Identify which cell holds the provided text, then report its (X, Y) central coordinate. 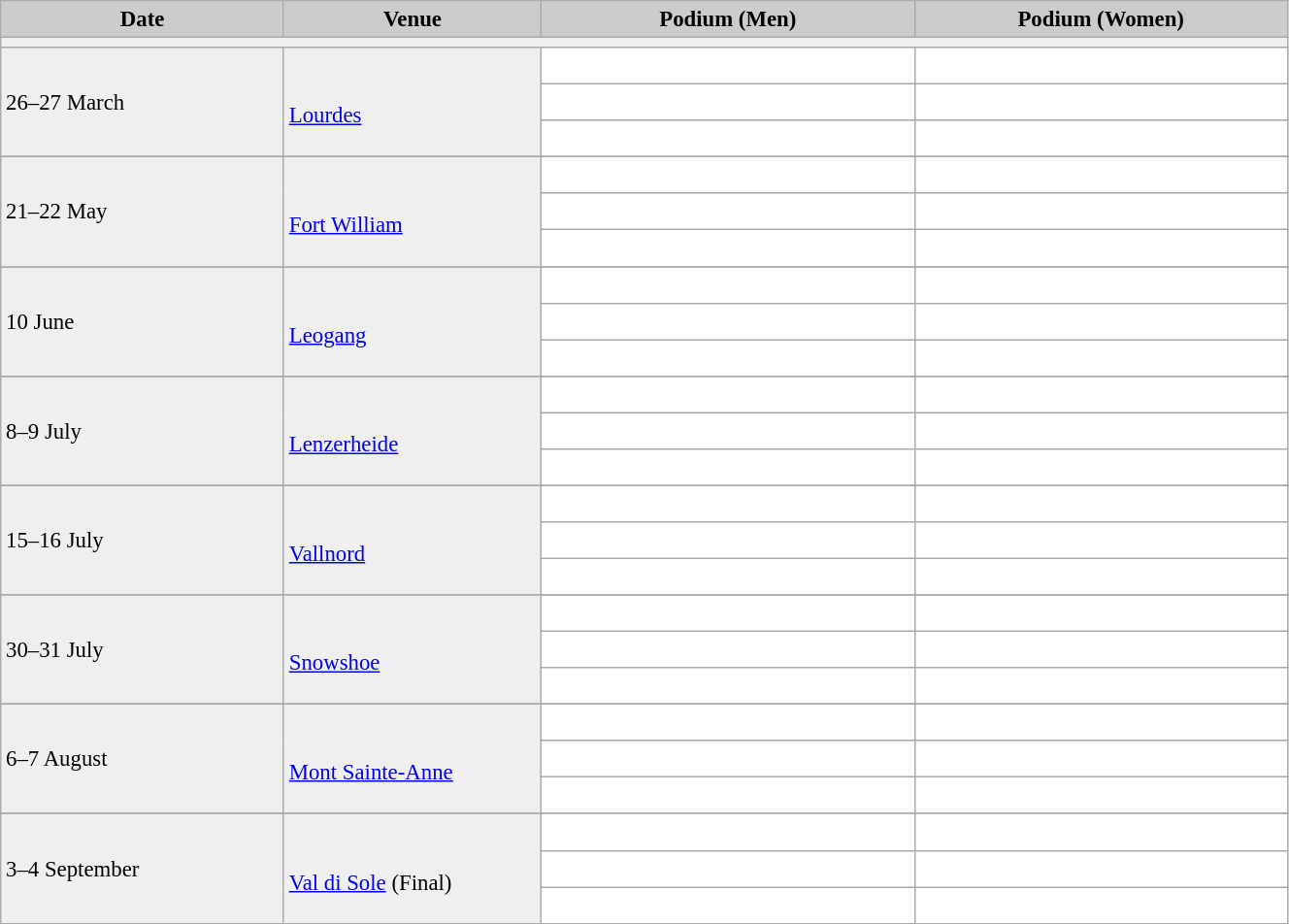
8–9 July (143, 431)
Vallnord (412, 540)
26–27 March (143, 103)
Fort William (412, 212)
Venue (412, 19)
30–31 July (143, 650)
Lenzerheide (412, 431)
Lourdes (412, 103)
10 June (143, 322)
Podium (Women) (1101, 19)
Date (143, 19)
6–7 August (143, 759)
3–4 September (143, 870)
Podium (Men) (728, 19)
Val di Sole (Final) (412, 870)
15–16 July (143, 540)
21–22 May (143, 212)
Mont Sainte-Anne (412, 759)
Snowshoe (412, 650)
Leogang (412, 322)
